Locate the cell with the specified text and output its (x, y) center coordinate. 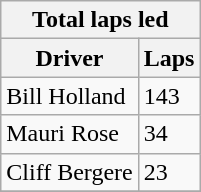
Total laps led (100, 20)
Driver (70, 58)
Cliff Bergere (70, 172)
143 (169, 96)
Bill Holland (70, 96)
34 (169, 134)
Mauri Rose (70, 134)
23 (169, 172)
Laps (169, 58)
